Provide the (x, y) coordinate of the cell's center where the given text is located.  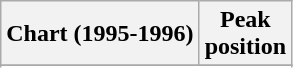
Peakposition (245, 34)
Chart (1995-1996) (100, 34)
